Return (x, y) of the center of cell containing provided text 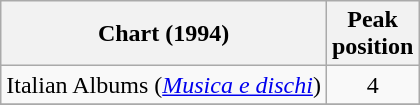
4 (372, 85)
Peakposition (372, 34)
Chart (1994) (164, 34)
Italian Albums (Musica e dischi) (164, 85)
